Return (X, Y) of the center of cell containing provided text 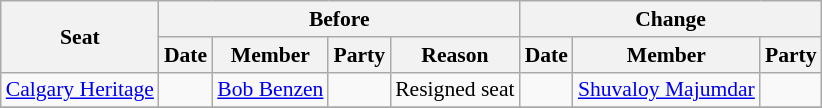
Seat (80, 36)
Calgary Heritage (80, 90)
Change (671, 19)
Resigned seat (454, 90)
Bob Benzen (270, 90)
Shuvaloy Majumdar (666, 90)
Before (340, 19)
Reason (454, 55)
